Capture the cell that displays the provided text and extract its [x, y] central coordinate. 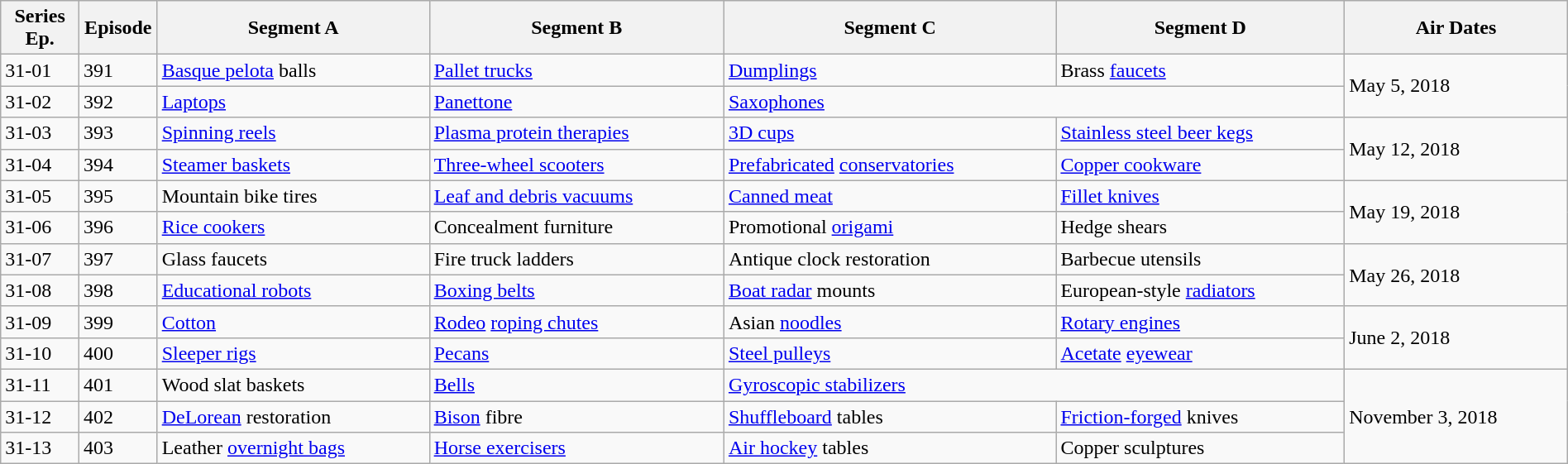
Boat radar mounts [890, 290]
Pallet trucks [576, 70]
400 [117, 353]
Horse exercisers [576, 448]
Dumplings [890, 70]
398 [117, 290]
Rodeo roping chutes [576, 322]
May 26, 2018 [1456, 275]
Acetate eyewear [1201, 353]
31-05 [40, 196]
Educational robots [293, 290]
Steel pulleys [890, 353]
Three-wheel scooters [576, 165]
DeLorean restoration [293, 416]
Asian noodles [890, 322]
Wood slat baskets [293, 385]
Brass faucets [1201, 70]
Series Ep. [40, 28]
401 [117, 385]
Air Dates [1456, 28]
Stainless steel beer kegs [1201, 133]
397 [117, 259]
November 3, 2018 [1456, 416]
Steamer baskets [293, 165]
Basque pelota balls [293, 70]
Concealment furniture [576, 227]
June 2, 2018 [1456, 337]
Gyroscopic stabilizers [1034, 385]
Air hockey tables [890, 448]
Segment D [1201, 28]
31-13 [40, 448]
392 [117, 102]
Leather overnight bags [293, 448]
Copper cookware [1201, 165]
31-04 [40, 165]
391 [117, 70]
Fire truck ladders [576, 259]
396 [117, 227]
Barbecue utensils [1201, 259]
Episode [117, 28]
399 [117, 322]
31-11 [40, 385]
402 [117, 416]
Fillet knives [1201, 196]
European-style radiators [1201, 290]
31-12 [40, 416]
Pecans [576, 353]
Shuffleboard tables [890, 416]
Leaf and debris vacuums [576, 196]
Panettone [576, 102]
403 [117, 448]
Sleeper rigs [293, 353]
Cotton [293, 322]
Rice cookers [293, 227]
May 12, 2018 [1456, 149]
Copper sculptures [1201, 448]
Spinning reels [293, 133]
31-07 [40, 259]
Canned meat [890, 196]
31-09 [40, 322]
Segment A [293, 28]
3D cups [890, 133]
Antique clock restoration [890, 259]
Glass faucets [293, 259]
Segment B [576, 28]
395 [117, 196]
Promotional origami [890, 227]
May 5, 2018 [1456, 86]
Friction-forged knives [1201, 416]
31-01 [40, 70]
31-02 [40, 102]
31-10 [40, 353]
Laptops [293, 102]
Prefabricated conservatories [890, 165]
Bells [576, 385]
31-03 [40, 133]
Plasma protein therapies [576, 133]
393 [117, 133]
Segment C [890, 28]
Saxophones [1034, 102]
31-08 [40, 290]
May 19, 2018 [1456, 212]
Rotary engines [1201, 322]
394 [117, 165]
31-06 [40, 227]
Boxing belts [576, 290]
Bison fibre [576, 416]
Hedge shears [1201, 227]
Mountain bike tires [293, 196]
